Output the [X, Y] coordinate of the center of the cell containing the given text.  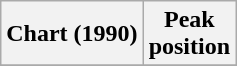
Chart (1990) [72, 34]
Peakposition [189, 34]
